From the cell containing the given text, extract its center point as (x, y) coordinate. 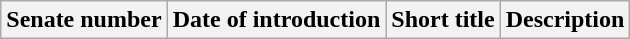
Description (565, 20)
Date of introduction (276, 20)
Senate number (84, 20)
Short title (443, 20)
